Locate the cell with the specified text and output its (X, Y) center coordinate. 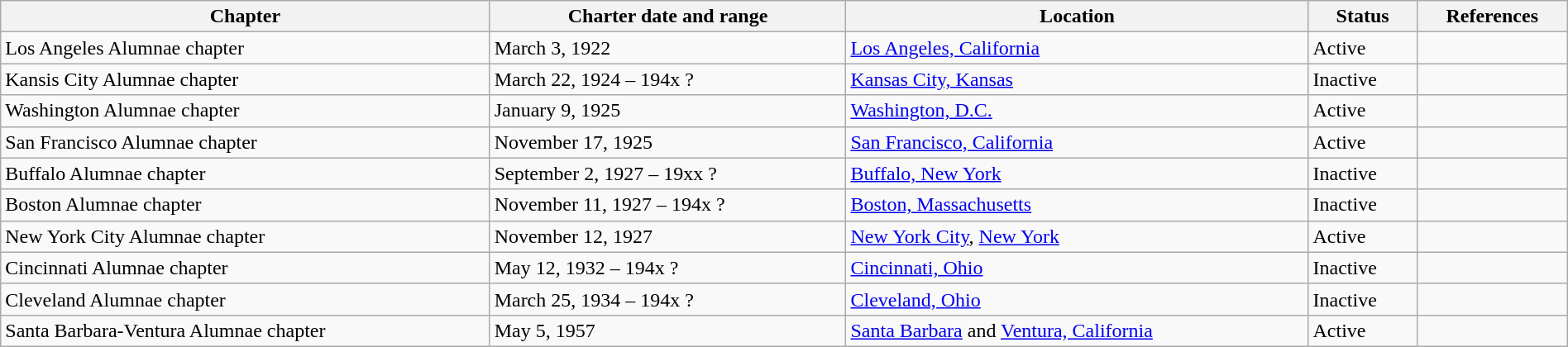
Status (1363, 17)
January 9, 1925 (668, 111)
Santa Barbara and Ventura, California (1077, 330)
References (1492, 17)
Kansas City, Kansas (1077, 79)
San Francisco Alumnae chapter (245, 142)
Kansis City Alumnae chapter (245, 79)
September 2, 1927 – 19xx ? (668, 173)
March 3, 1922 (668, 48)
March 25, 1934 – 194x ? (668, 299)
May 5, 1957 (668, 330)
Buffalo, New York (1077, 173)
Cleveland Alumnae chapter (245, 299)
Los Angeles, California (1077, 48)
Boston Alumnae chapter (245, 205)
Cincinnati Alumnae chapter (245, 268)
Washington, D.C. (1077, 111)
Cleveland, Ohio (1077, 299)
Location (1077, 17)
Cincinnati, Ohio (1077, 268)
March 22, 1924 – 194x ? (668, 79)
November 12, 1927 (668, 236)
Los Angeles Alumnae chapter (245, 48)
Boston, Massachusetts (1077, 205)
Charter date and range (668, 17)
May 12, 1932 – 194x ? (668, 268)
November 11, 1927 – 194x ? (668, 205)
New York City, New York (1077, 236)
San Francisco, California (1077, 142)
New York City Alumnae chapter (245, 236)
Chapter (245, 17)
Buffalo Alumnae chapter (245, 173)
Santa Barbara-Ventura Alumnae chapter (245, 330)
November 17, 1925 (668, 142)
Washington Alumnae chapter (245, 111)
